From the cell containing the given text, extract its center point as (x, y) coordinate. 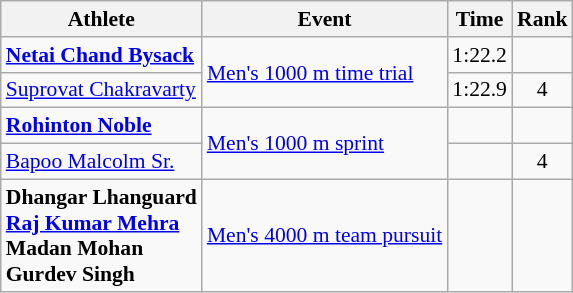
Time (480, 19)
Suprovat Chakravarty (102, 90)
Rank (542, 19)
Men's 1000 m sprint (324, 144)
1:22.2 (480, 55)
Men's 1000 m time trial (324, 72)
Athlete (102, 19)
Rohinton Noble (102, 126)
Men's 4000 m team pursuit (324, 235)
Event (324, 19)
Bapoo Malcolm Sr. (102, 162)
Dhangar LhanguardRaj Kumar MehraMadan MohanGurdev Singh (102, 235)
1:22.9 (480, 90)
Netai Chand Bysack (102, 55)
